Return the [X, Y] coordinate for the center point of the cell that contains the specified text.  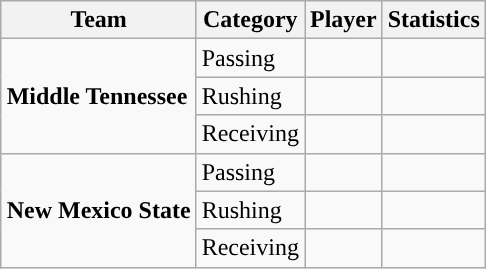
Player [343, 20]
Team [98, 20]
New Mexico State [98, 210]
Middle Tennessee [98, 96]
Statistics [434, 20]
Category [250, 20]
